Scan for the cell matching the given text and deliver its [X, Y] coordinate at center. 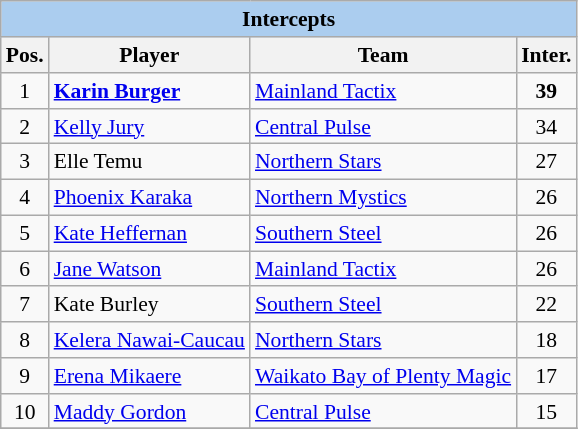
Kelera Nawai-Caucau [150, 340]
Kate Burley [150, 304]
10 [25, 411]
27 [546, 162]
Northern Mystics [383, 197]
1 [25, 91]
Player [150, 55]
Phoenix Karaka [150, 197]
Jane Watson [150, 269]
7 [25, 304]
2 [25, 126]
Kate Heffernan [150, 233]
6 [25, 269]
3 [25, 162]
18 [546, 340]
34 [546, 126]
5 [25, 233]
15 [546, 411]
Pos. [25, 55]
Team [383, 55]
Maddy Gordon [150, 411]
Erena Mikaere [150, 376]
9 [25, 376]
8 [25, 340]
Inter. [546, 55]
22 [546, 304]
17 [546, 376]
Kelly Jury [150, 126]
Elle Temu [150, 162]
4 [25, 197]
Intercepts [289, 19]
Karin Burger [150, 91]
39 [546, 91]
Waikato Bay of Plenty Magic [383, 376]
